Identify which cell holds the provided text, then report its (X, Y) central coordinate. 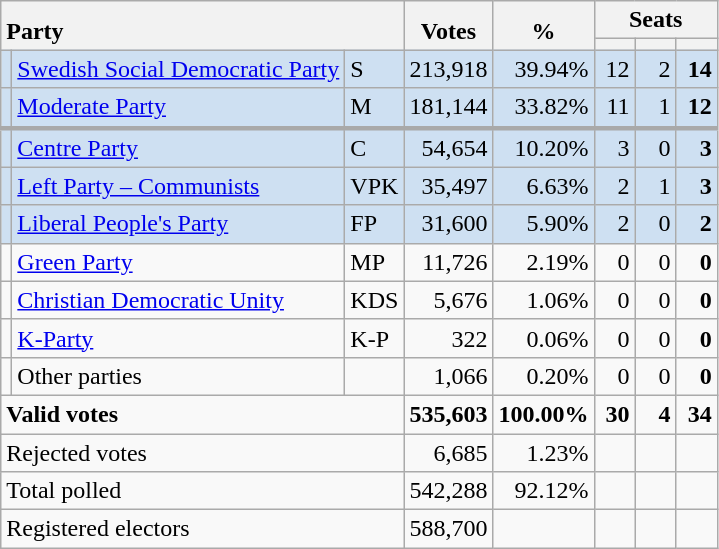
54,654 (448, 148)
Registered electors (202, 529)
1.06% (544, 300)
100.00% (544, 414)
10.20% (544, 148)
Green Party (178, 262)
Left Party – Communists (178, 186)
K-P (374, 338)
S (374, 69)
5,676 (448, 300)
0.06% (544, 338)
322 (448, 338)
34 (696, 414)
Votes (448, 26)
39.94% (544, 69)
6,685 (448, 453)
0.20% (544, 376)
Rejected votes (202, 453)
1.23% (544, 453)
Centre Party (178, 148)
FP (374, 224)
Valid votes (202, 414)
6.63% (544, 186)
5.90% (544, 224)
MP (374, 262)
535,603 (448, 414)
30 (614, 414)
1,066 (448, 376)
14 (696, 69)
31,600 (448, 224)
4 (656, 414)
Party (202, 26)
588,700 (448, 529)
KDS (374, 300)
Total polled (202, 491)
C (374, 148)
Swedish Social Democratic Party (178, 69)
11,726 (448, 262)
542,288 (448, 491)
2.19% (544, 262)
35,497 (448, 186)
181,144 (448, 108)
Seats (656, 20)
Moderate Party (178, 108)
VPK (374, 186)
Liberal People's Party (178, 224)
Other parties (178, 376)
33.82% (544, 108)
M (374, 108)
11 (614, 108)
% (544, 26)
Christian Democratic Unity (178, 300)
K-Party (178, 338)
213,918 (448, 69)
92.12% (544, 491)
